Return [X, Y] of the center of cell containing provided text 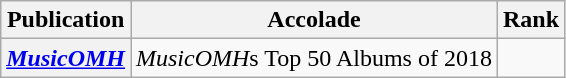
Rank [530, 20]
MusicOMH [66, 58]
MusicOMHs Top 50 Albums of 2018 [314, 58]
Accolade [314, 20]
Publication [66, 20]
